Find where the given text appears and provide that cell's center as [x, y] coordinate. 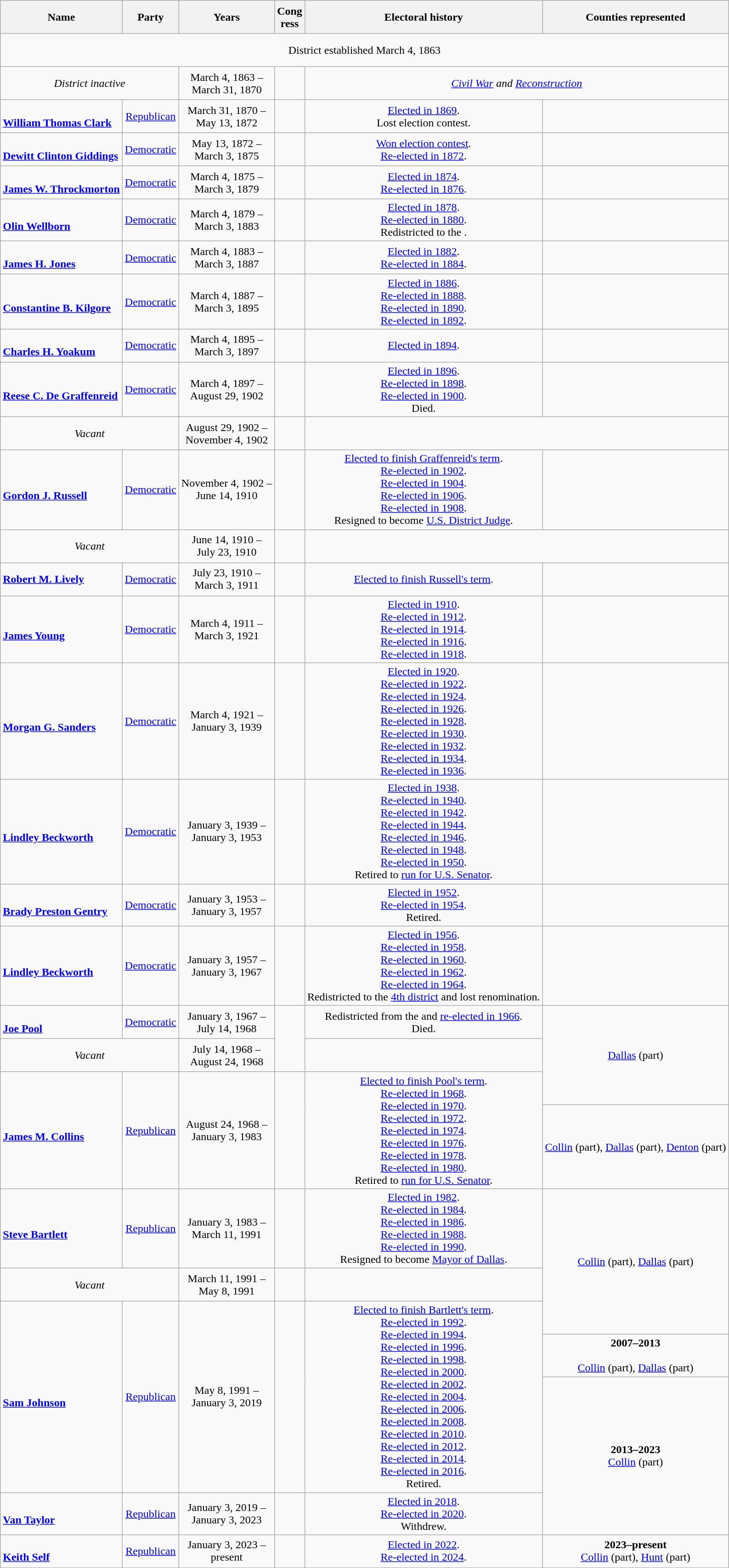
Reese C. De Graffenreid [62, 390]
March 4, 1883 –March 3, 1887 [226, 258]
Olin Wellborn [62, 220]
March 4, 1863 –March 31, 1870 [226, 83]
January 3, 2023 –present [226, 1551]
Name [62, 17]
July 23, 1910 –March 3, 1911 [226, 579]
Elected in 1956.Re-elected in 1958.Re-elected in 1960.Re-elected in 1962.Re-elected in 1964.Redistricted to the 4th district and lost renomination. [424, 966]
Dallas (part) [636, 1055]
May 8, 1991 –January 3, 2019 [226, 1397]
2013–2023Collin (part) [636, 1456]
Charles H. Yoakum [62, 346]
May 13, 1872 –March 3, 1875 [226, 149]
Sam Johnson [62, 1397]
Joe Pool [62, 1022]
James H. Jones [62, 258]
Elected in 1952.Re-elected in 1954.Retired. [424, 905]
James Young [62, 629]
Elected in 1896.Re-elected in 1898.Re-elected in 1900.Died. [424, 390]
January 3, 1983 –March 11, 1991 [226, 1228]
March 4, 1895 –March 3, 1897 [226, 346]
Won election contest.Re-elected in 1872. [424, 149]
2023–presentCollin (part), Hunt (part) [636, 1551]
March 4, 1879 –March 3, 1883 [226, 220]
Steve Bartlett [62, 1228]
Collin (part), Dallas (part), Denton (part) [636, 1147]
January 3, 1939 –January 3, 1953 [226, 832]
Years [226, 17]
Counties represented [636, 17]
January 3, 2019 –January 3, 2023 [226, 1514]
William Thomas Clark [62, 116]
Morgan G. Sanders [62, 721]
James M. Collins [62, 1130]
Elected in 1878.Re-elected in 1880.Redistricted to the . [424, 220]
Party [151, 17]
August 29, 1902 –November 4, 1902 [226, 433]
March 4, 1897 –August 29, 1902 [226, 390]
July 14, 1968 –August 24, 1968 [226, 1055]
January 3, 1967 –July 14, 1968 [226, 1022]
Elected in 2018.Re-elected in 2020.Withdrew. [424, 1514]
Robert M. Lively [62, 579]
March 4, 1911 –March 3, 1921 [226, 629]
Elected in 1869.Lost election contest. [424, 116]
Civil War and Reconstruction [516, 83]
Gordon J. Russell [62, 490]
March 31, 1870 –May 13, 1872 [226, 116]
Elected in 1982.Re-elected in 1984.Re-elected in 1986.Re-elected in 1988.Re-elected in 1990.Resigned to become Mayor of Dallas. [424, 1228]
March 4, 1921 –January 3, 1939 [226, 721]
January 3, 1957 –January 3, 1967 [226, 966]
James W. Throckmorton [62, 182]
Elected to finish Russell's term. [424, 579]
Congress [290, 17]
Elected in 2022.Re-elected in 2024. [424, 1551]
June 14, 1910 –July 23, 1910 [226, 546]
Elected in 1882.Re-elected in 1884. [424, 258]
District inactive [90, 83]
March 4, 1875 –March 3, 1879 [226, 182]
Van Taylor [62, 1514]
August 24, 1968 –January 3, 1983 [226, 1130]
Electoral history [424, 17]
March 11, 1991 –May 8, 1991 [226, 1284]
District established March 4, 1863 [365, 50]
Brady Preston Gentry [62, 905]
2007–2013Collin (part), Dallas (part) [636, 1355]
Elected in 1910.Re-elected in 1912.Re-elected in 1914.Re-elected in 1916.Re-elected in 1918. [424, 629]
Elected in 1886.Re-elected in 1888.Re-elected in 1890.Re-elected in 1892. [424, 301]
Elected in 1894. [424, 346]
Elected in 1874.Re-elected in 1876. [424, 182]
March 4, 1887 –March 3, 1895 [226, 301]
Keith Self [62, 1551]
Redistricted from the and re-elected in 1966.Died. [424, 1022]
January 3, 1953 –January 3, 1957 [226, 905]
Dewitt Clinton Giddings [62, 149]
Constantine B. Kilgore [62, 301]
November 4, 1902 –June 14, 1910 [226, 490]
Collin (part), Dallas (part) [636, 1261]
